For the text-containing cell, return its midpoint in (X, Y) coordinate format. 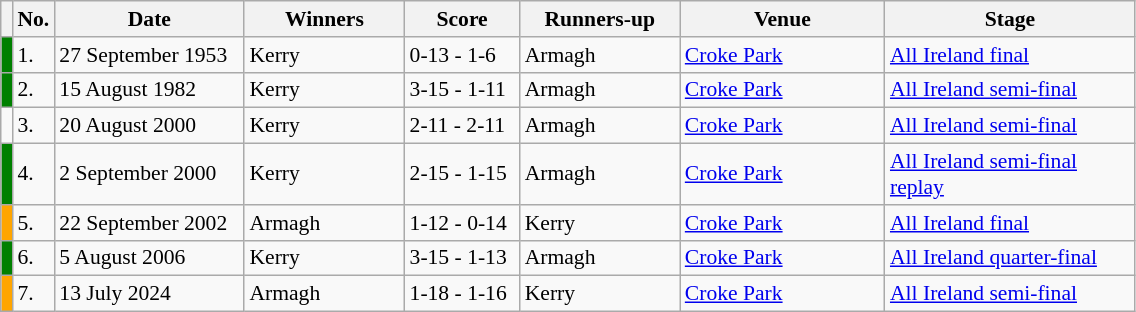
Venue (782, 19)
3-15 - 1-13 (462, 258)
20 August 2000 (149, 126)
1-18 - 1-16 (462, 294)
Stage (1010, 19)
No. (33, 19)
5 August 2006 (149, 258)
2-15 - 1-15 (462, 174)
Runners-up (600, 19)
22 September 2002 (149, 223)
3. (33, 126)
Score (462, 19)
7. (33, 294)
2-11 - 2-11 (462, 126)
2 September 2000 (149, 174)
0-13 - 1-6 (462, 55)
15 August 1982 (149, 90)
1. (33, 55)
Date (149, 19)
Winners (324, 19)
1-12 - 0-14 (462, 223)
2. (33, 90)
All Ireland quarter-final (1010, 258)
5. (33, 223)
4. (33, 174)
6. (33, 258)
13 July 2024 (149, 294)
All Ireland semi-final replay (1010, 174)
27 September 1953 (149, 55)
3-15 - 1-11 (462, 90)
